Return the [x, y] coordinate for the center point of the cell that contains the specified text.  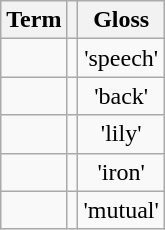
'iron' [121, 172]
'speech' [121, 58]
Gloss [121, 20]
Term [34, 20]
'mutual' [121, 210]
'lily' [121, 134]
'back' [121, 96]
